Return the [x, y] coordinate for the center point of the cell that contains the specified text.  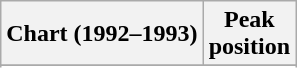
Chart (1992–1993) [102, 34]
Peakposition [249, 34]
